Extract the (X, Y) coordinate from the center of the cell holding the provided text.  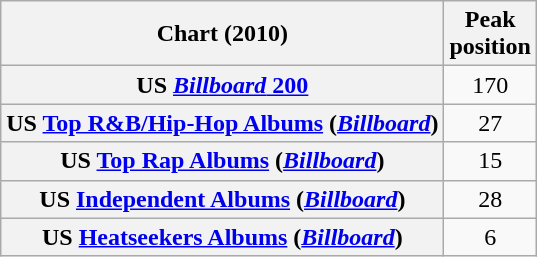
Chart (2010) (222, 34)
US Top R&B/Hip-Hop Albums (Billboard) (222, 123)
US Independent Albums (Billboard) (222, 199)
170 (490, 85)
6 (490, 237)
27 (490, 123)
US Top Rap Albums (Billboard) (222, 161)
Peakposition (490, 34)
15 (490, 161)
US Billboard 200 (222, 85)
28 (490, 199)
US Heatseekers Albums (Billboard) (222, 237)
